Provide the (X, Y) coordinate of the cell's center where the given text is located.  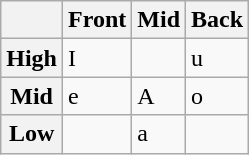
High (32, 58)
u (218, 58)
e (98, 96)
o (218, 96)
a (159, 134)
I (98, 58)
A (159, 96)
Back (218, 20)
Front (98, 20)
Low (32, 134)
